Find where the given text appears and provide that cell's center as [X, Y] coordinate. 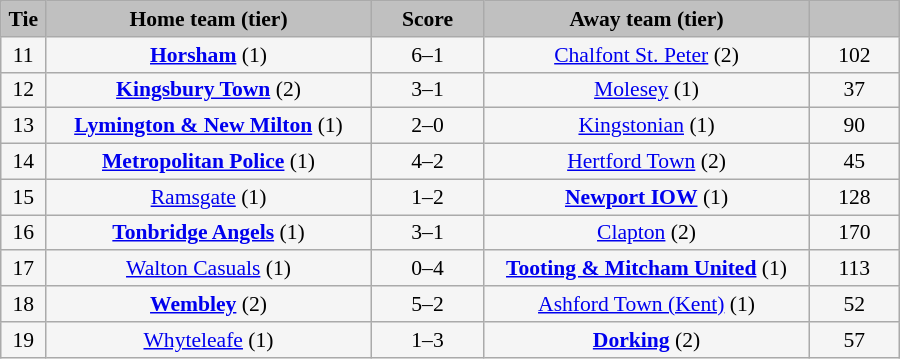
5–2 [427, 304]
Walton Casuals (1) [209, 269]
128 [854, 197]
102 [854, 55]
18 [24, 304]
2–0 [427, 126]
11 [24, 55]
57 [854, 340]
Ramsgate (1) [209, 197]
Kingsbury Town (2) [209, 90]
Horsham (1) [209, 55]
37 [854, 90]
Home team (tier) [209, 19]
Tie [24, 19]
1–3 [427, 340]
52 [854, 304]
14 [24, 162]
12 [24, 90]
13 [24, 126]
17 [24, 269]
Lymington & New Milton (1) [209, 126]
15 [24, 197]
1–2 [427, 197]
Wembley (2) [209, 304]
Away team (tier) [647, 19]
Dorking (2) [647, 340]
Whyteleafe (1) [209, 340]
Tonbridge Angels (1) [209, 233]
Hertford Town (2) [647, 162]
0–4 [427, 269]
113 [854, 269]
Score [427, 19]
Ashford Town (Kent) (1) [647, 304]
Metropolitan Police (1) [209, 162]
Newport IOW (1) [647, 197]
Kingstonian (1) [647, 126]
90 [854, 126]
45 [854, 162]
19 [24, 340]
Tooting & Mitcham United (1) [647, 269]
Chalfont St. Peter (2) [647, 55]
Clapton (2) [647, 233]
4–2 [427, 162]
6–1 [427, 55]
Molesey (1) [647, 90]
170 [854, 233]
16 [24, 233]
